Capture the cell that displays the provided text and extract its (X, Y) central coordinate. 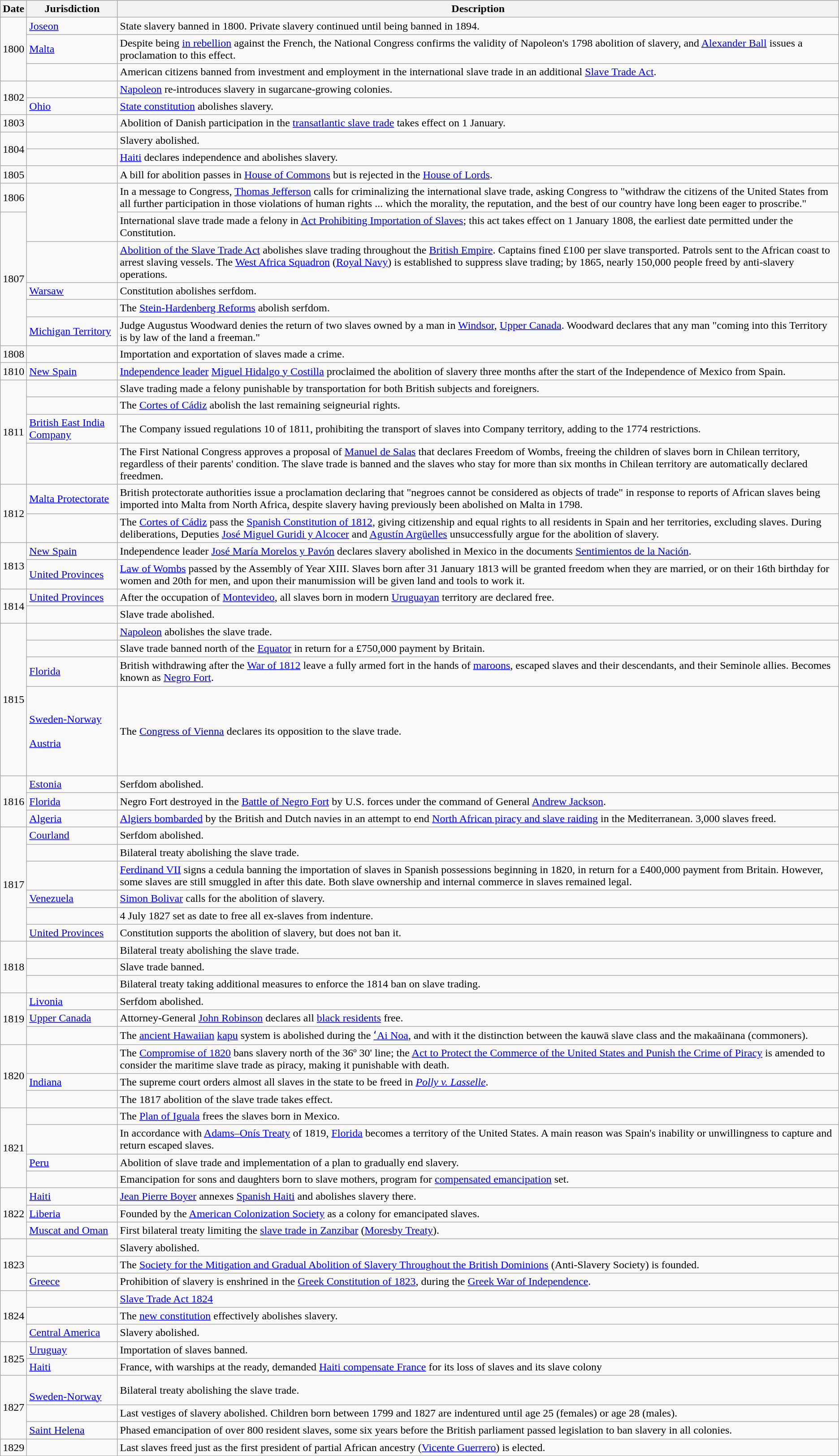
Phased emancipation of over 800 resident slaves, some six years before the British parliament passed legislation to ban slavery in all colonies. (478, 1430)
A bill for abolition passes in House of Commons but is rejected in the House of Lords. (478, 174)
Prohibition of slavery is enshrined in the Greek Constitution of 1823, during the Greek War of Independence. (478, 1282)
Central America (72, 1333)
Last slaves freed just as the first president of partial African ancestry (Vicente Guerrero) is elected. (478, 1447)
1814 (13, 606)
Jurisdiction (72, 9)
Slave trade abolished. (478, 614)
1804 (13, 149)
Sweden-Norway Austria (72, 731)
Simon Bolivar calls for the abolition of slavery. (478, 899)
Negro Fort destroyed in the Battle of Negro Fort by U.S. forces under the command of General Andrew Jackson. (478, 801)
First bilateral treaty limiting the slave trade in Zanzibar (Moresby Treaty). (478, 1231)
The Stein-Hardenberg Reforms abolish serfdom. (478, 308)
1806 (13, 197)
Slave trade banned. (478, 967)
Importation and exportation of slaves made a crime. (478, 354)
Napoleon abolishes the slave trade. (478, 631)
1808 (13, 354)
Algeria (72, 818)
Warsaw (72, 291)
1812 (13, 513)
1803 (13, 123)
The new constitution effectively abolishes slavery. (478, 1316)
1825 (13, 1358)
Saint Helena (72, 1430)
1800 (13, 49)
1822 (13, 1214)
1811 (13, 432)
Jean Pierre Boyer annexes Spanish Haiti and abolishes slavery there. (478, 1197)
Date (13, 9)
Courland (72, 836)
Ohio (72, 106)
France, with warships at the ready, demanded Haiti compensate France for its loss of slaves and its slave colony (478, 1367)
Abolition of Danish participation in the transatlantic slave trade takes effect on 1 January. (478, 123)
Independence leader José María Morelos y Pavón declares slavery abolished in Mexico in the documents Sentimientos de la Nación. (478, 551)
Constitution supports the abolition of slavery, but does not ban it. (478, 933)
Indiana (72, 1082)
Malta Protectorate (72, 499)
The supreme court orders almost all slaves in the state to be freed in Polly v. Lasselle. (478, 1082)
1807 (13, 279)
Sweden-Norway (72, 1390)
Slave trading made a felony punishable by transportation for both British subjects and foreigners. (478, 388)
1805 (13, 174)
1816 (13, 801)
Venezuela (72, 899)
Peru (72, 1163)
State constitution abolishes slavery. (478, 106)
Importation of slaves banned. (478, 1350)
British East India Company (72, 428)
1810 (13, 371)
Napoleon re-introduces slavery in sugarcane-growing colonies. (478, 89)
1823 (13, 1265)
American citizens banned from investment and employment in the international slave trade in an additional Slave Trade Act. (478, 72)
The Congress of Vienna declares its opposition to the slave trade. (478, 731)
4 July 1827 set as date to free all ex-slaves from indenture. (478, 916)
1815 (13, 699)
Muscat and Oman (72, 1231)
1817 (13, 884)
1818 (13, 967)
After the occupation of Montevideo, all slaves born in modern Uruguayan territory are declared free. (478, 597)
Last vestiges of slavery abolished. Children born between 1799 and 1827 are indentured until age 25 (females) or age 28 (males). (478, 1413)
The Cortes of Cádiz abolish the last remaining seigneurial rights. (478, 405)
Estonia (72, 784)
1824 (13, 1316)
Abolition of slave trade and implementation of a plan to gradually end slavery. (478, 1163)
1819 (13, 1019)
Joseon (72, 26)
The Society for the Mitigation and Gradual Abolition of Slavery Throughout the British Dominions (Anti-Slavery Society) is founded. (478, 1265)
Attorney-General John Robinson declares all black residents free. (478, 1018)
Emancipation for sons and daughters born to slave mothers, program for compensated emancipation set. (478, 1180)
The Company issued regulations 10 of 1811, prohibiting the transport of slaves into Company territory, adding to the 1774 restrictions. (478, 428)
1829 (13, 1447)
1802 (13, 98)
The 1817 abolition of the slave trade takes effect. (478, 1099)
Malta (72, 49)
Upper Canada (72, 1018)
Uruguay (72, 1350)
Bilateral treaty taking additional measures to enforce the 1814 ban on slave trading. (478, 984)
1813 (13, 565)
Slave Trade Act 1824 (478, 1299)
Michigan Territory (72, 332)
Greece (72, 1282)
1827 (13, 1407)
State slavery banned in 1800. Private slavery continued until being banned in 1894. (478, 26)
Slave trade banned north of the Equator in return for a £750,000 payment by Britain. (478, 649)
Constitution abolishes serfdom. (478, 291)
Description (478, 9)
Livonia (72, 1001)
1820 (13, 1076)
The Plan of Iguala frees the slaves born in Mexico. (478, 1116)
Founded by the American Colonization Society as a colony for emancipated slaves. (478, 1214)
Haiti declares independence and abolishes slavery. (478, 157)
1821 (13, 1148)
Liberia (72, 1214)
